Determine the (X, Y) coordinate at the center of the cell enclosing the given text.  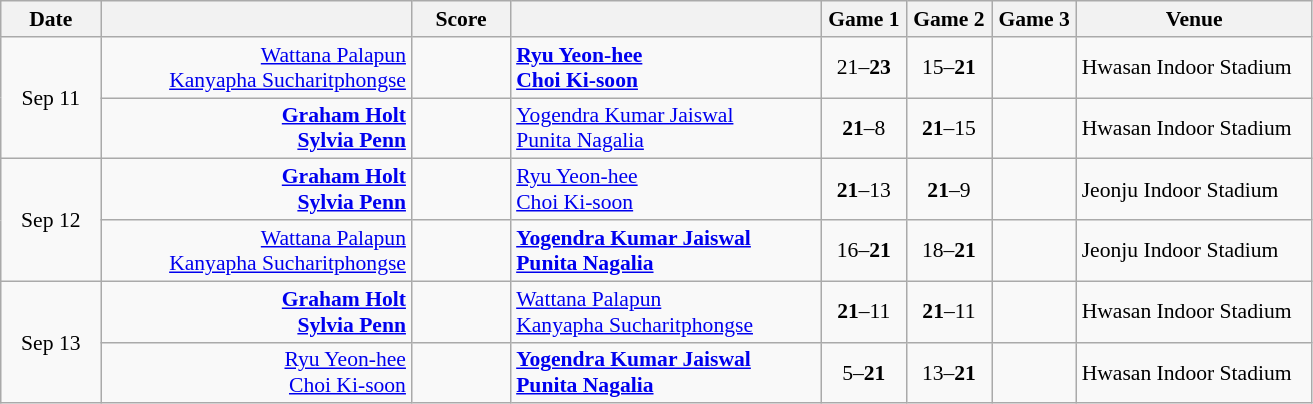
Game 1 (864, 19)
Sep 13 (51, 342)
21–8 (864, 128)
16–21 (864, 250)
21–9 (948, 190)
Venue (1194, 19)
Game 2 (948, 19)
Sep 11 (51, 98)
21–23 (864, 68)
18–21 (948, 250)
Score (461, 19)
21–15 (948, 128)
Game 3 (1034, 19)
5–21 (864, 372)
15–21 (948, 68)
Sep 12 (51, 220)
13–21 (948, 372)
Date (51, 19)
21–13 (864, 190)
